From the cell containing the given text, extract its center point as [x, y] coordinate. 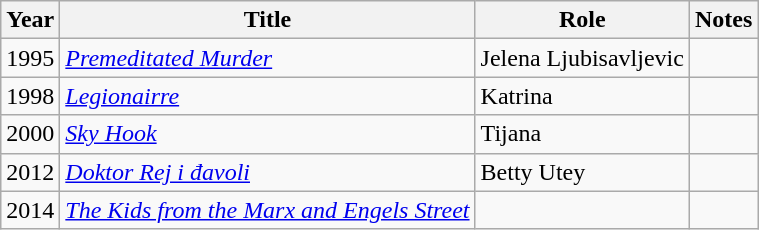
Legionairre [268, 96]
Year [30, 20]
Premeditated Murder [268, 58]
Betty Utey [582, 172]
The Kids from the Marx and Engels Street [268, 210]
2012 [30, 172]
2014 [30, 210]
Jelena Ljubisavljevic [582, 58]
Katrina [582, 96]
Doktor Rej i đavoli [268, 172]
2000 [30, 134]
Sky Hook [268, 134]
Role [582, 20]
1998 [30, 96]
Notes [723, 20]
Tijana [582, 134]
Title [268, 20]
1995 [30, 58]
